Provide the (X, Y) coordinate of the cell's center where the given text is located.  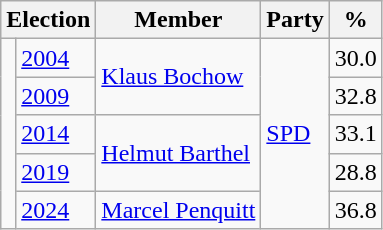
2019 (56, 172)
Party (295, 20)
SPD (295, 134)
30.0 (356, 58)
Member (178, 20)
% (356, 20)
32.8 (356, 96)
28.8 (356, 172)
36.8 (356, 210)
Klaus Bochow (178, 77)
Election (48, 20)
2024 (56, 210)
2004 (56, 58)
2009 (56, 96)
2014 (56, 134)
Helmut Barthel (178, 153)
Marcel Penquitt (178, 210)
33.1 (356, 134)
